Identify which cell holds the provided text, then report its [X, Y] central coordinate. 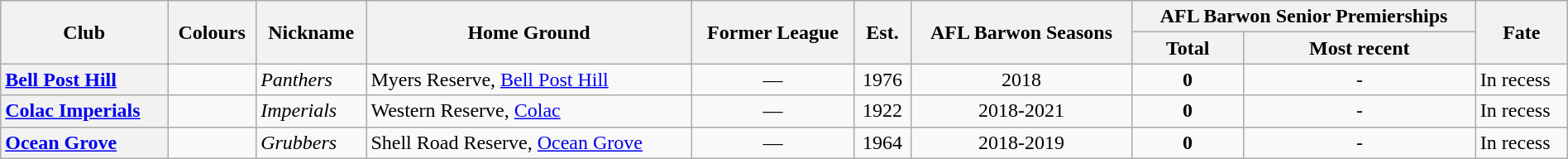
Imperials [311, 111]
Colours [212, 32]
Grubbers [311, 142]
Est. [882, 32]
Myers Reserve, Bell Post Hill [529, 79]
Home Ground [529, 32]
Club [84, 32]
1964 [882, 142]
Shell Road Reserve, Ocean Grove [529, 142]
Most recent [1360, 48]
Nickname [311, 32]
1976 [882, 79]
Ocean Grove [84, 142]
2018 [1021, 79]
Panthers [311, 79]
Total [1188, 48]
Colac Imperials [84, 111]
1922 [882, 111]
Fate [1522, 32]
2018-2019 [1021, 142]
AFL Barwon Senior Premierships [1304, 17]
Former League [772, 32]
2018-2021 [1021, 111]
Bell Post Hill [84, 79]
Western Reserve, Colac [529, 111]
AFL Barwon Seasons [1021, 32]
